Return the (X, Y) coordinate for the center point of the cell that contains the specified text.  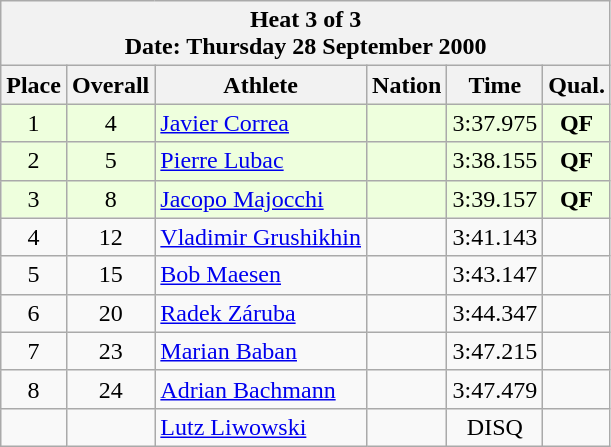
3:47.479 (495, 389)
Jacopo Majocchi (261, 199)
Qual. (577, 85)
3:37.975 (495, 123)
24 (110, 389)
3:47.215 (495, 351)
3 (34, 199)
12 (110, 237)
Overall (110, 85)
Marian Baban (261, 351)
Javier Correa (261, 123)
6 (34, 313)
Nation (407, 85)
3:39.157 (495, 199)
Athlete (261, 85)
3:38.155 (495, 161)
Heat 3 of 3 Date: Thursday 28 September 2000 (306, 34)
Adrian Bachmann (261, 389)
2 (34, 161)
Place (34, 85)
Bob Maesen (261, 275)
3:44.347 (495, 313)
1 (34, 123)
Pierre Lubac (261, 161)
23 (110, 351)
DISQ (495, 427)
20 (110, 313)
15 (110, 275)
Radek Záruba (261, 313)
3:41.143 (495, 237)
7 (34, 351)
Time (495, 85)
Lutz Liwowski (261, 427)
3:43.147 (495, 275)
Vladimir Grushikhin (261, 237)
